Identify which cell holds the provided text, then report its [x, y] central coordinate. 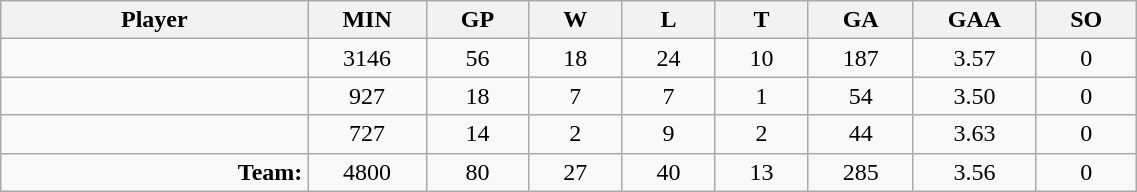
54 [860, 96]
927 [367, 96]
MIN [367, 20]
24 [668, 58]
727 [367, 134]
44 [860, 134]
Player [154, 20]
14 [477, 134]
T [762, 20]
Team: [154, 172]
56 [477, 58]
3.56 [974, 172]
SO [1086, 20]
13 [762, 172]
W [576, 20]
3146 [367, 58]
GA [860, 20]
1 [762, 96]
187 [860, 58]
L [668, 20]
3.63 [974, 134]
GP [477, 20]
4800 [367, 172]
9 [668, 134]
GAA [974, 20]
40 [668, 172]
27 [576, 172]
3.50 [974, 96]
80 [477, 172]
285 [860, 172]
3.57 [974, 58]
10 [762, 58]
